Capture the cell that displays the provided text and extract its (x, y) central coordinate. 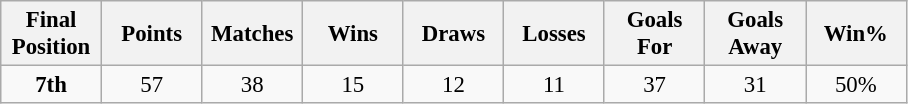
57 (152, 85)
37 (654, 85)
Goals Away (756, 34)
Goals For (654, 34)
Points (152, 34)
Final Position (52, 34)
7th (52, 85)
38 (252, 85)
12 (454, 85)
31 (756, 85)
Draws (454, 34)
15 (354, 85)
Matches (252, 34)
Losses (554, 34)
11 (554, 85)
50% (856, 85)
Wins (354, 34)
Win% (856, 34)
